Pinpoint the cell where the given text exists, returning its (X, Y) midpoint coordinate. 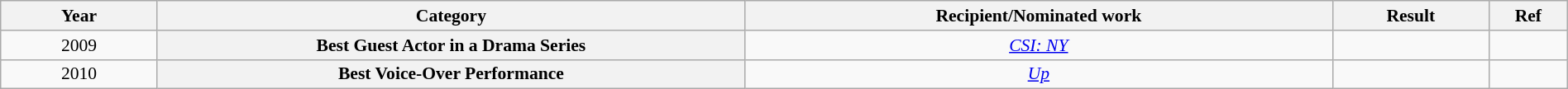
Year (79, 16)
Category (451, 16)
Recipient/Nominated work (1039, 16)
Best Guest Actor in a Drama Series (451, 45)
Ref (1528, 16)
Best Voice-Over Performance (451, 74)
2010 (79, 74)
CSI: NY (1039, 45)
Result (1411, 16)
Up (1039, 74)
2009 (79, 45)
